From the cell containing the given text, extract its center point as (x, y) coordinate. 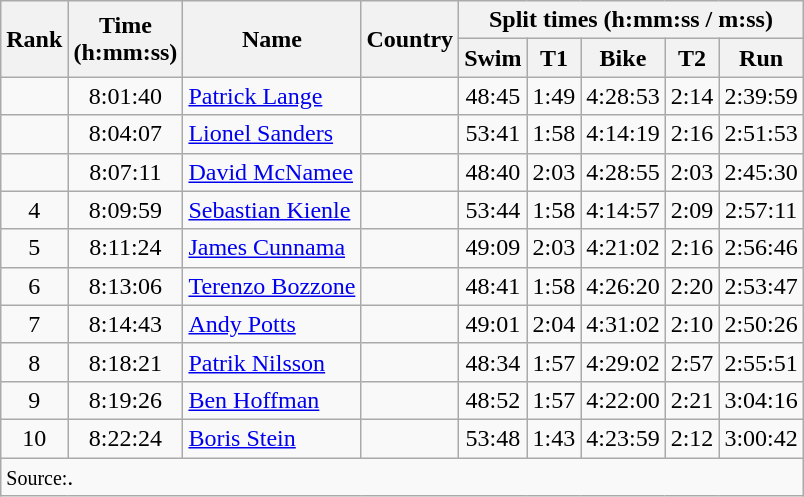
2:39:59 (761, 96)
2:04 (554, 324)
James Cunnama (272, 248)
2:55:51 (761, 362)
8:11:24 (126, 248)
4:23:59 (623, 438)
1:49 (554, 96)
2:51:53 (761, 134)
David McNamee (272, 172)
6 (34, 286)
2:45:30 (761, 172)
53:44 (493, 210)
8 (34, 362)
Ben Hoffman (272, 400)
Name (272, 39)
4 (34, 210)
T2 (692, 58)
48:34 (493, 362)
8:18:21 (126, 362)
3:00:42 (761, 438)
Time(h:mm:ss) (126, 39)
1:43 (554, 438)
2:20 (692, 286)
2:57:11 (761, 210)
Country (410, 39)
2:14 (692, 96)
Lionel Sanders (272, 134)
8:04:07 (126, 134)
Sebastian Kienle (272, 210)
53:41 (493, 134)
4:14:57 (623, 210)
3:04:16 (761, 400)
2:53:47 (761, 286)
Rank (34, 39)
Patrick Lange (272, 96)
8:14:43 (126, 324)
4:28:55 (623, 172)
4:26:20 (623, 286)
Andy Potts (272, 324)
2:12 (692, 438)
Split times (h:mm:ss / m:ss) (632, 20)
8:22:24 (126, 438)
8:19:26 (126, 400)
2:10 (692, 324)
48:45 (493, 96)
4:28:53 (623, 96)
2:21 (692, 400)
T1 (554, 58)
4:14:19 (623, 134)
Source:. (402, 477)
10 (34, 438)
Boris Stein (272, 438)
2:57 (692, 362)
4:21:02 (623, 248)
48:40 (493, 172)
48:41 (493, 286)
9 (34, 400)
4:22:00 (623, 400)
Swim (493, 58)
2:09 (692, 210)
5 (34, 248)
4:31:02 (623, 324)
2:50:26 (761, 324)
49:09 (493, 248)
8:09:59 (126, 210)
Patrik Nilsson (272, 362)
48:52 (493, 400)
49:01 (493, 324)
8:01:40 (126, 96)
Run (761, 58)
Bike (623, 58)
8:13:06 (126, 286)
8:07:11 (126, 172)
Terenzo Bozzone (272, 286)
2:56:46 (761, 248)
7 (34, 324)
53:48 (493, 438)
4:29:02 (623, 362)
